From the cell containing the given text, extract its center point as (x, y) coordinate. 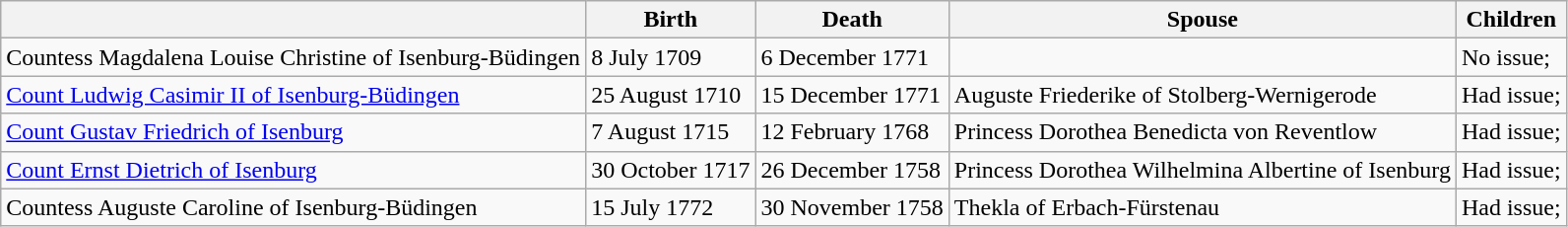
Death (852, 20)
Thekla of Erbach-Fürstenau (1202, 207)
25 August 1710 (671, 95)
Princess Dorothea Benedicta von Reventlow (1202, 132)
30 November 1758 (852, 207)
7 August 1715 (671, 132)
Countess Magdalena Louise Christine of Isenburg-Büdingen (294, 57)
12 February 1768 (852, 132)
No issue; (1511, 57)
Countess Auguste Caroline of Isenburg-Büdingen (294, 207)
30 October 1717 (671, 170)
Count Gustav Friedrich of Isenburg (294, 132)
15 December 1771 (852, 95)
Birth (671, 20)
26 December 1758 (852, 170)
Princess Dorothea Wilhelmina Albertine of Isenburg (1202, 170)
Auguste Friederike of Stolberg-Wernigerode (1202, 95)
6 December 1771 (852, 57)
Children (1511, 20)
Count Ernst Dietrich of Isenburg (294, 170)
8 July 1709 (671, 57)
Count Ludwig Casimir II of Isenburg-Büdingen (294, 95)
Spouse (1202, 20)
15 July 1772 (671, 207)
